Detect which cell encompasses the target text, then output its (X, Y) center coordinate. 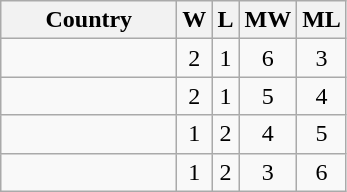
W (194, 20)
MW (268, 20)
Country (89, 20)
ML (322, 20)
L (226, 20)
